Find where the given text appears and provide that cell's center as (X, Y) coordinate. 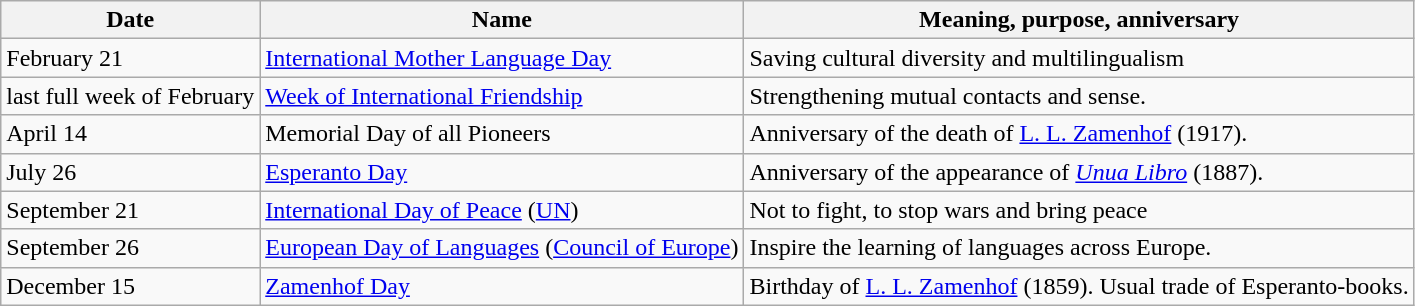
Birthday of L. L. Zamenhof (1859). Usual trade of Esperanto-books. (1079, 286)
Esperanto Day (502, 172)
Saving cultural diversity and multilingualism (1079, 58)
April 14 (130, 134)
Anniversary of the death of L. L. Zamenhof (1917). (1079, 134)
European Day of Languages (Council of Europe) (502, 248)
last full week of February (130, 96)
Week of International Friendship (502, 96)
Strengthening mutual contacts and sense. (1079, 96)
Anniversary of the appearance of Unua Libro (1887). (1079, 172)
International Mother Language Day (502, 58)
Not to fight, to stop wars and bring peace (1079, 210)
September 21 (130, 210)
Inspire the learning of languages across Europe. (1079, 248)
Meaning, purpose, anniversary (1079, 20)
December 15 (130, 286)
September 26 (130, 248)
Memorial Day of all Pioneers (502, 134)
July 26 (130, 172)
International Day of Peace (UN) (502, 210)
Date (130, 20)
February 21 (130, 58)
Name (502, 20)
Zamenhof Day (502, 286)
